From the cell containing the given text, extract its center point as (x, y) coordinate. 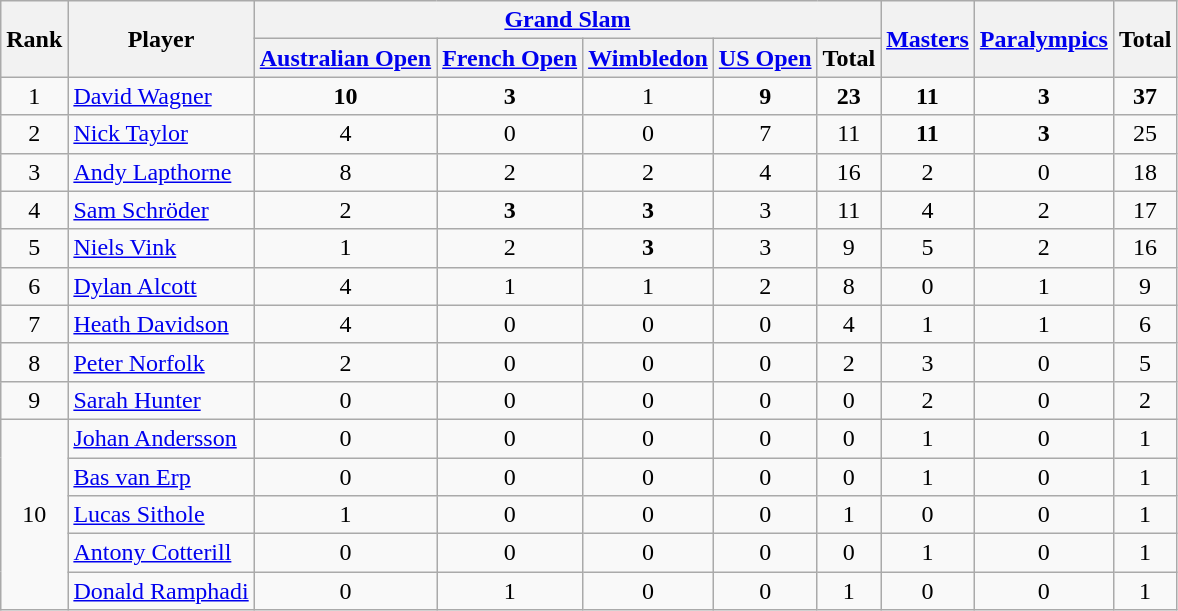
23 (849, 96)
Dylan Alcott (161, 286)
Sam Schröder (161, 210)
Lucas Sithole (161, 515)
Paralympics (1044, 39)
Antony Cotterill (161, 553)
Donald Ramphadi (161, 591)
37 (1145, 96)
Wimbledon (648, 58)
Sarah Hunter (161, 400)
Nick Taylor (161, 134)
Australian Open (345, 58)
25 (1145, 134)
18 (1145, 172)
Rank (34, 39)
Johan Andersson (161, 438)
US Open (765, 58)
17 (1145, 210)
David Wagner (161, 96)
Player (161, 39)
French Open (510, 58)
Peter Norfolk (161, 362)
Grand Slam (567, 20)
Bas van Erp (161, 477)
Niels Vink (161, 248)
Heath Davidson (161, 324)
Masters (928, 39)
Andy Lapthorne (161, 172)
